Capture the cell that displays the provided text and extract its (x, y) central coordinate. 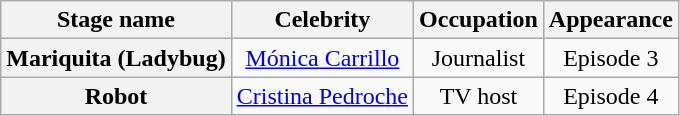
Stage name (116, 20)
Occupation (479, 20)
Mariquita (Ladybug) (116, 58)
Episode 3 (610, 58)
Cristina Pedroche (322, 96)
TV host (479, 96)
Episode 4 (610, 96)
Robot (116, 96)
Appearance (610, 20)
Celebrity (322, 20)
Journalist (479, 58)
Mónica Carrillo (322, 58)
